Identify which cell holds the provided text, then report its (X, Y) central coordinate. 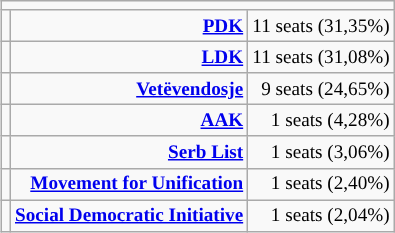
PDK (128, 26)
Social Democratic Initiative (128, 216)
LDK (128, 58)
1 seats (4,28%) (322, 121)
AAK (128, 121)
Vetëvendosje (128, 89)
1 seats (2,40%) (322, 184)
1 seats (2,04%) (322, 216)
11 seats (31,08%) (322, 58)
11 seats (31,35%) (322, 26)
Serb List (128, 152)
9 seats (24,65%) (322, 89)
1 seats (3,06%) (322, 152)
Movement for Unification (128, 184)
